Determine the [X, Y] coordinate at the center of the cell enclosing the given text.  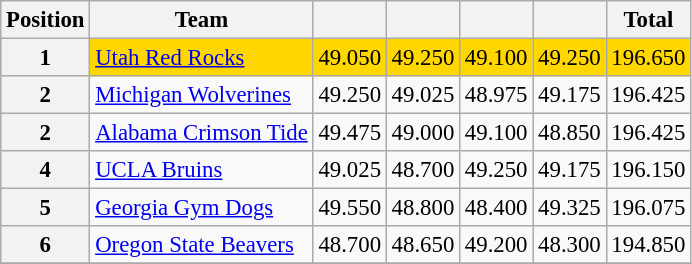
Utah Red Rocks [202, 58]
Oregon State Beavers [202, 245]
49.550 [350, 208]
1 [46, 58]
5 [46, 208]
UCLA Bruins [202, 170]
48.800 [422, 208]
48.400 [496, 208]
48.850 [570, 133]
49.200 [496, 245]
196.075 [648, 208]
49.325 [570, 208]
49.050 [350, 58]
48.650 [422, 245]
196.650 [648, 58]
4 [46, 170]
Michigan Wolverines [202, 95]
Team [202, 20]
Georgia Gym Dogs [202, 208]
Total [648, 20]
49.000 [422, 133]
Position [46, 20]
196.150 [648, 170]
6 [46, 245]
Alabama Crimson Tide [202, 133]
48.975 [496, 95]
49.475 [350, 133]
48.300 [570, 245]
194.850 [648, 245]
